Find where the given text appears and provide that cell's center as [x, y] coordinate. 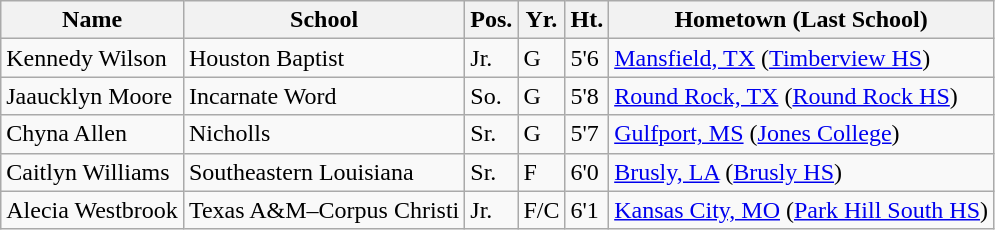
Kennedy Wilson [92, 58]
F/C [542, 210]
School [324, 20]
Alecia Westbrook [92, 210]
So. [492, 96]
Yr. [542, 20]
Mansfield, TX (Timberview HS) [802, 58]
5'6 [587, 58]
Nicholls [324, 134]
Incarnate Word [324, 96]
Chyna Allen [92, 134]
5'7 [587, 134]
Pos. [492, 20]
Houston Baptist [324, 58]
Round Rock, TX (Round Rock HS) [802, 96]
5'8 [587, 96]
6'1 [587, 210]
Brusly, LA (Brusly HS) [802, 172]
Jaaucklyn Moore [92, 96]
Ht. [587, 20]
6'0 [587, 172]
Southeastern Louisiana [324, 172]
Hometown (Last School) [802, 20]
F [542, 172]
Name [92, 20]
Gulfport, MS (Jones College) [802, 134]
Caitlyn Williams [92, 172]
Kansas City, MO (Park Hill South HS) [802, 210]
Texas A&M–Corpus Christi [324, 210]
